Provide the [x, y] coordinate of the cell's center where the given text is located.  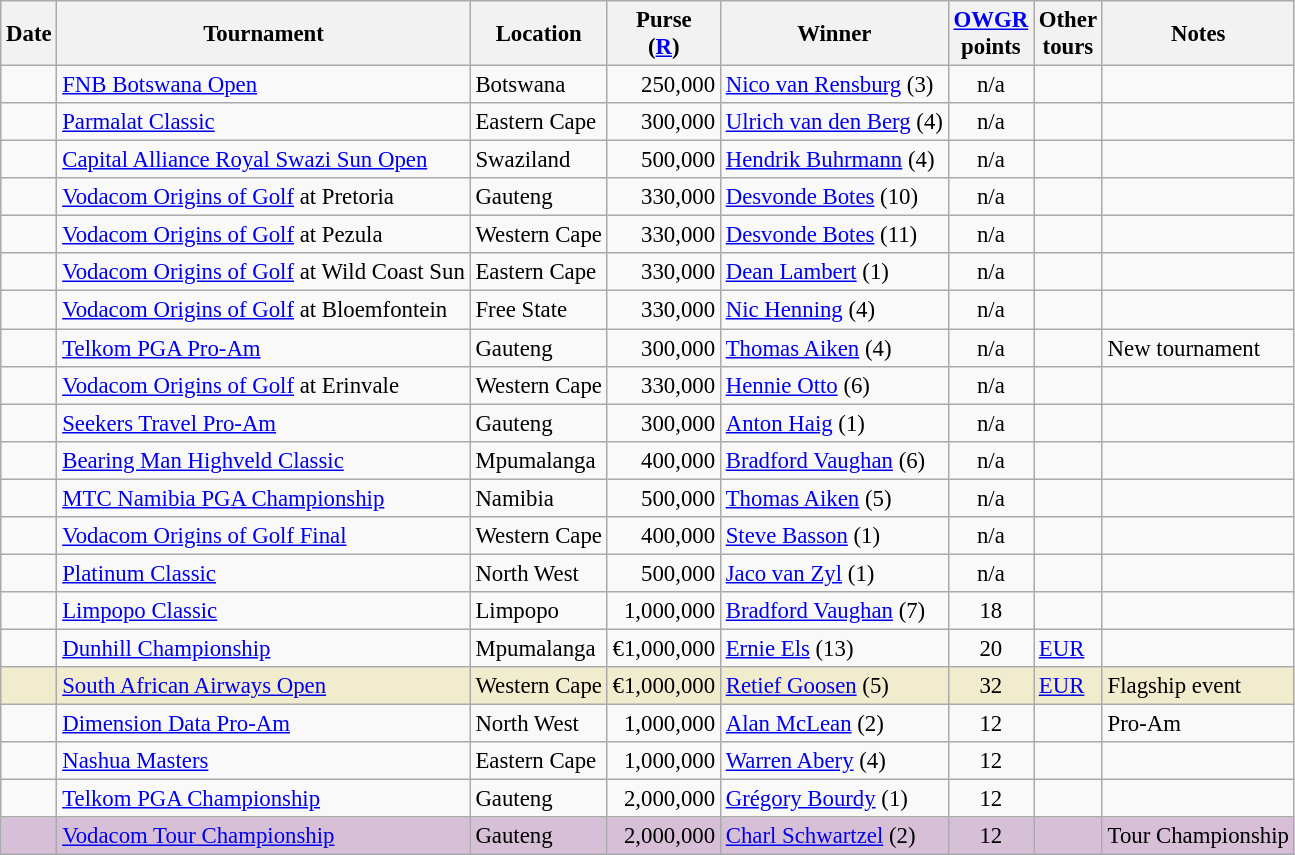
Vodacom Origins of Golf at Wild Coast Sun [264, 273]
20 [990, 648]
Dean Lambert (1) [834, 273]
Purse(R) [664, 34]
Desvonde Botes (10) [834, 197]
Nashua Masters [264, 761]
Retief Goosen (5) [834, 686]
Vodacom Origins of Golf at Erinvale [264, 385]
Free State [538, 310]
Notes [1198, 34]
Thomas Aiken (4) [834, 348]
Pro-Am [1198, 724]
Limpopo [538, 611]
Botswana [538, 85]
Dunhill Championship [264, 648]
New tournament [1198, 348]
Platinum Classic [264, 573]
Jaco van Zyl (1) [834, 573]
Hennie Otto (6) [834, 385]
Nico van Rensburg (3) [834, 85]
MTC Namibia PGA Championship [264, 498]
250,000 [664, 85]
Limpopo Classic [264, 611]
32 [990, 686]
Parmalat Classic [264, 122]
Tour Championship [1198, 836]
Warren Abery (4) [834, 761]
Alan McLean (2) [834, 724]
Othertours [1068, 34]
Bradford Vaughan (6) [834, 460]
Hendrik Buhrmann (4) [834, 160]
Thomas Aiken (5) [834, 498]
Swaziland [538, 160]
Vodacom Origins of Golf at Pretoria [264, 197]
Grégory Bourdy (1) [834, 799]
Telkom PGA Championship [264, 799]
Steve Basson (1) [834, 536]
Date [29, 34]
FNB Botswana Open [264, 85]
Vodacom Tour Championship [264, 836]
Vodacom Origins of Golf Final [264, 536]
Vodacom Origins of Golf at Bloemfontein [264, 310]
Namibia [538, 498]
Charl Schwartzel (2) [834, 836]
Seekers Travel Pro-Am [264, 423]
South African Airways Open [264, 686]
OWGRpoints [990, 34]
Bearing Man Highveld Classic [264, 460]
Telkom PGA Pro-Am [264, 348]
Capital Alliance Royal Swazi Sun Open [264, 160]
Anton Haig (1) [834, 423]
Flagship event [1198, 686]
Vodacom Origins of Golf at Pezula [264, 235]
Location [538, 34]
Ernie Els (13) [834, 648]
Bradford Vaughan (7) [834, 611]
Tournament [264, 34]
Desvonde Botes (11) [834, 235]
Nic Henning (4) [834, 310]
Winner [834, 34]
Dimension Data Pro-Am [264, 724]
18 [990, 611]
Ulrich van den Berg (4) [834, 122]
